Determine the (x, y) coordinate at the center of the cell enclosing the given text.  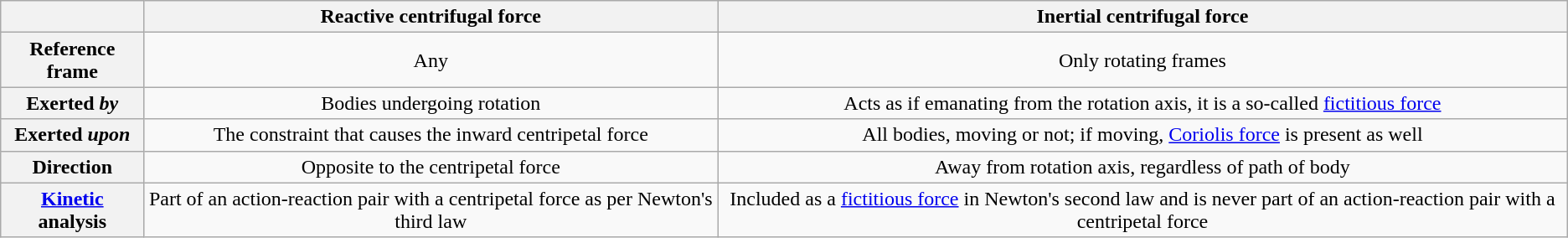
The constraint that causes the inward centripetal force (431, 135)
Direction (72, 167)
Kinetic analysis (72, 210)
Opposite to the centripetal force (431, 167)
Away from rotation axis, regardless of path of body (1142, 167)
Part of an action-reaction pair with a centripetal force as per Newton's third law (431, 210)
Any (431, 60)
Included as a fictitious force in Newton's second law and is never part of an action-reaction pair with a centripetal force (1142, 210)
Exerted by (72, 103)
Reference frame (72, 60)
All bodies, moving or not; if moving, Coriolis force is present as well (1142, 135)
Acts as if emanating from the rotation axis, it is a so-called fictitious force (1142, 103)
Reactive centrifugal force (431, 17)
Only rotating frames (1142, 60)
Exerted upon (72, 135)
Inertial centrifugal force (1142, 17)
Bodies undergoing rotation (431, 103)
